Return the (x, y) coordinate for the center point of the cell that contains the specified text.  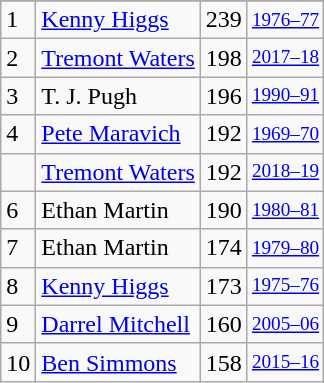
6 (18, 210)
1980–81 (285, 210)
1990–91 (285, 96)
7 (18, 248)
T. J. Pugh (118, 96)
2018–19 (285, 172)
2 (18, 58)
2015–16 (285, 362)
239 (224, 20)
2005–06 (285, 324)
3 (18, 96)
1975–76 (285, 286)
1976–77 (285, 20)
190 (224, 210)
158 (224, 362)
160 (224, 324)
1 (18, 20)
173 (224, 286)
1979–80 (285, 248)
Ben Simmons (118, 362)
198 (224, 58)
4 (18, 134)
1969–70 (285, 134)
2017–18 (285, 58)
Pete Maravich (118, 134)
8 (18, 286)
9 (18, 324)
10 (18, 362)
174 (224, 248)
Darrel Mitchell (118, 324)
196 (224, 96)
